Detect which cell encompasses the target text, then output its [X, Y] center coordinate. 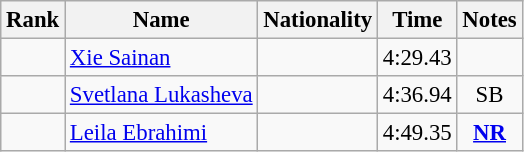
Time [417, 20]
4:29.43 [417, 58]
SB [490, 95]
NR [490, 133]
Notes [490, 20]
Svetlana Lukasheva [162, 95]
4:49.35 [417, 133]
Nationality [318, 20]
Leila Ebrahimi [162, 133]
4:36.94 [417, 95]
Xie Sainan [162, 58]
Name [162, 20]
Rank [33, 20]
